Extract the [x, y] coordinate from the center of the cell holding the provided text.  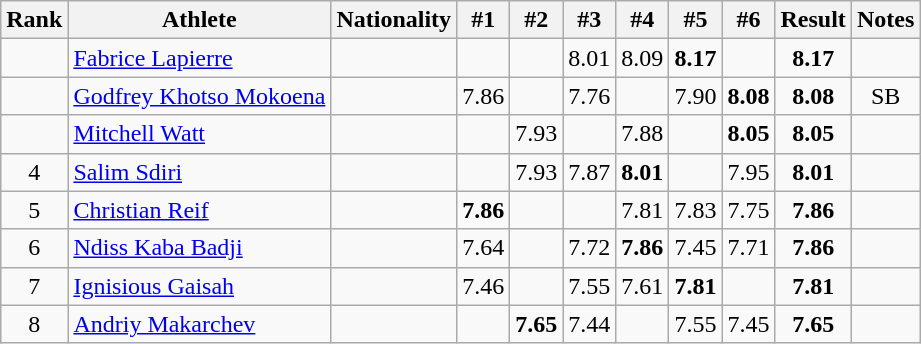
#6 [748, 20]
7.46 [484, 286]
Ignisious Gaisah [200, 286]
7.95 [748, 172]
Result [813, 20]
7.72 [590, 248]
7.71 [748, 248]
7.88 [642, 134]
7.75 [748, 210]
Mitchell Watt [200, 134]
Godfrey Khotso Mokoena [200, 96]
#5 [696, 20]
7.61 [642, 286]
6 [34, 248]
Nationality [394, 20]
#3 [590, 20]
Andriy Makarchev [200, 324]
4 [34, 172]
7.76 [590, 96]
#4 [642, 20]
7 [34, 286]
Athlete [200, 20]
Ndiss Kaba Badji [200, 248]
7.87 [590, 172]
7.44 [590, 324]
SB [885, 96]
#1 [484, 20]
8 [34, 324]
Rank [34, 20]
Fabrice Lapierre [200, 58]
7.64 [484, 248]
5 [34, 210]
Christian Reif [200, 210]
Salim Sdiri [200, 172]
8.09 [642, 58]
#2 [536, 20]
7.90 [696, 96]
Notes [885, 20]
7.83 [696, 210]
